For the text-containing cell, return its midpoint in [X, Y] coordinate format. 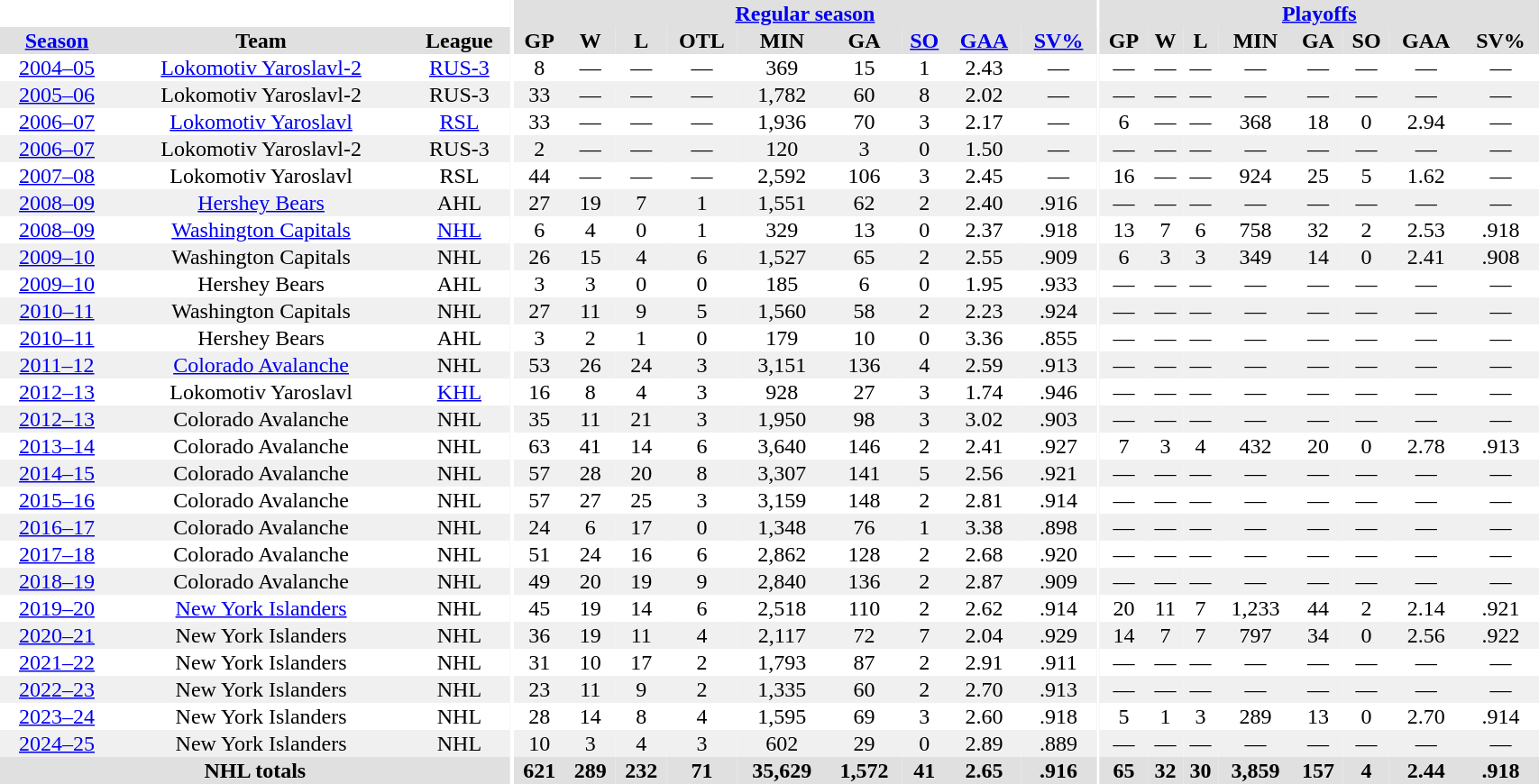
53 [539, 365]
2.87 [985, 581]
.922 [1501, 635]
369 [782, 68]
2013–14 [57, 446]
2007–08 [57, 176]
OTL [702, 41]
62 [864, 203]
58 [864, 311]
2015–16 [57, 500]
League [460, 41]
2.14 [1426, 608]
1,560 [782, 311]
.855 [1058, 338]
2011–12 [57, 365]
928 [782, 392]
2024–25 [57, 743]
148 [864, 500]
2.55 [985, 257]
.920 [1058, 554]
141 [864, 473]
2.44 [1426, 770]
98 [864, 419]
2.65 [985, 770]
NHL totals [255, 770]
797 [1255, 635]
3,859 [1255, 770]
2.91 [985, 662]
.911 [1058, 662]
35,629 [782, 770]
432 [1255, 446]
3,640 [782, 446]
2.02 [985, 95]
Team [261, 41]
3.36 [985, 338]
2.17 [985, 122]
Season [57, 41]
18 [1318, 122]
621 [539, 770]
35 [539, 419]
2022–23 [57, 689]
87 [864, 662]
.933 [1058, 284]
1,348 [782, 527]
2016–17 [57, 527]
45 [539, 608]
1,527 [782, 257]
157 [1318, 770]
2.94 [1426, 122]
Playoffs [1319, 14]
1,782 [782, 95]
.908 [1501, 257]
30 [1201, 770]
.889 [1058, 743]
.903 [1058, 419]
71 [702, 770]
34 [1318, 635]
2005–06 [57, 95]
602 [782, 743]
1,936 [782, 122]
2.81 [985, 500]
2.60 [985, 716]
3.38 [985, 527]
2.89 [985, 743]
63 [539, 446]
1.62 [1426, 176]
2.62 [985, 608]
179 [782, 338]
72 [864, 635]
3.02 [985, 419]
2.43 [985, 68]
2014–15 [57, 473]
2,518 [782, 608]
31 [539, 662]
1,950 [782, 419]
2.59 [985, 365]
2,117 [782, 635]
2.78 [1426, 446]
329 [782, 230]
29 [864, 743]
349 [1255, 257]
.929 [1058, 635]
2.40 [985, 203]
2020–21 [57, 635]
2019–20 [57, 608]
.924 [1058, 311]
128 [864, 554]
3,151 [782, 365]
23 [539, 689]
2.45 [985, 176]
2,840 [782, 581]
2017–18 [57, 554]
2.68 [985, 554]
2004–05 [57, 68]
2023–24 [57, 716]
3,159 [782, 500]
.927 [1058, 446]
Regular season [805, 14]
51 [539, 554]
120 [782, 149]
185 [782, 284]
1,335 [782, 689]
1,551 [782, 203]
2,592 [782, 176]
21 [642, 419]
1,572 [864, 770]
2,862 [782, 554]
49 [539, 581]
36 [539, 635]
232 [642, 770]
2.23 [985, 311]
1.95 [985, 284]
1,233 [1255, 608]
70 [864, 122]
2.53 [1426, 230]
.898 [1058, 527]
76 [864, 527]
1,793 [782, 662]
1.50 [985, 149]
106 [864, 176]
758 [1255, 230]
2.37 [985, 230]
2018–19 [57, 581]
KHL [460, 392]
1,595 [782, 716]
2.04 [985, 635]
368 [1255, 122]
110 [864, 608]
.946 [1058, 392]
1.74 [985, 392]
2021–22 [57, 662]
3,307 [782, 473]
146 [864, 446]
924 [1255, 176]
69 [864, 716]
